Output the (x, y) coordinate of the center of the cell containing the given text.  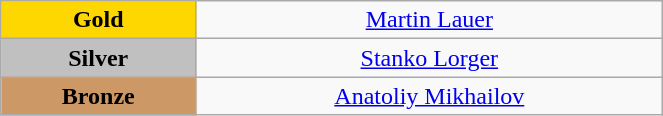
Martin Lauer (430, 20)
Stanko Lorger (430, 58)
Gold (98, 20)
Anatoliy Mikhailov (430, 96)
Bronze (98, 96)
Silver (98, 58)
